Provide the (x, y) coordinate of the cell's center where the given text is located.  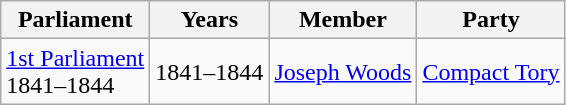
Joseph Woods (343, 72)
Member (343, 20)
1841–1844 (210, 72)
Years (210, 20)
1st Parliament1841–1844 (76, 72)
Compact Tory (491, 72)
Party (491, 20)
Parliament (76, 20)
